Scan for the cell matching the given text and deliver its (X, Y) coordinate at center. 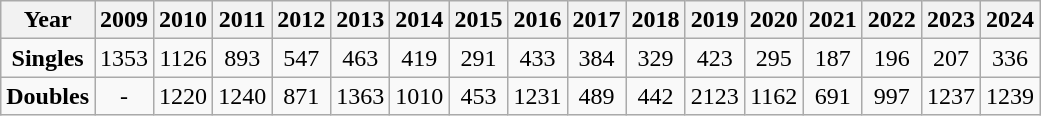
2012 (302, 20)
Year (48, 20)
1240 (242, 96)
1363 (360, 96)
2014 (420, 20)
2013 (360, 20)
187 (832, 58)
547 (302, 58)
463 (360, 58)
- (124, 96)
2021 (832, 20)
489 (596, 96)
1220 (184, 96)
2009 (124, 20)
Doubles (48, 96)
453 (478, 96)
423 (714, 58)
1239 (1010, 96)
1353 (124, 58)
384 (596, 58)
2020 (774, 20)
2011 (242, 20)
1010 (420, 96)
2023 (950, 20)
2010 (184, 20)
2123 (714, 96)
2022 (892, 20)
2016 (538, 20)
1237 (950, 96)
291 (478, 58)
1231 (538, 96)
329 (656, 58)
2018 (656, 20)
1126 (184, 58)
Singles (48, 58)
336 (1010, 58)
871 (302, 96)
2015 (478, 20)
2017 (596, 20)
2019 (714, 20)
893 (242, 58)
691 (832, 96)
2024 (1010, 20)
196 (892, 58)
442 (656, 96)
1162 (774, 96)
419 (420, 58)
295 (774, 58)
433 (538, 58)
997 (892, 96)
207 (950, 58)
